Identify which cell holds the provided text, then report its [X, Y] central coordinate. 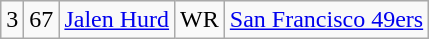
Jalen Hurd [117, 20]
WR [200, 20]
3 [12, 20]
67 [42, 20]
San Francisco 49ers [326, 20]
